Identify which cell holds the provided text, then report its (x, y) central coordinate. 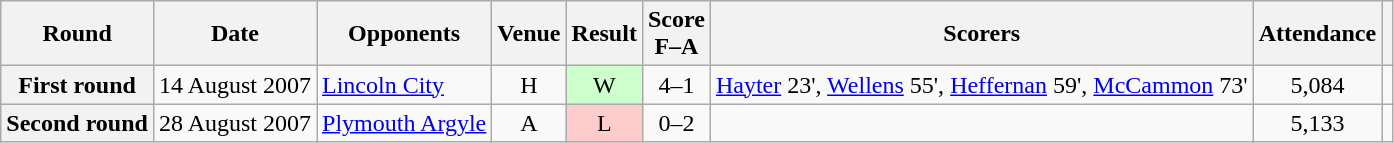
14 August 2007 (234, 85)
H (529, 85)
0–2 (676, 123)
Attendance (1317, 34)
28 August 2007 (234, 123)
Scorers (982, 34)
A (529, 123)
Second round (78, 123)
First round (78, 85)
Lincoln City (404, 85)
W (604, 85)
Opponents (404, 34)
Result (604, 34)
5,084 (1317, 85)
Plymouth Argyle (404, 123)
L (604, 123)
5,133 (1317, 123)
Round (78, 34)
Hayter 23', Wellens 55', Heffernan 59', McCammon 73' (982, 85)
4–1 (676, 85)
Date (234, 34)
ScoreF–A (676, 34)
Venue (529, 34)
